Extract the (X, Y) coordinate from the center of the cell holding the provided text.  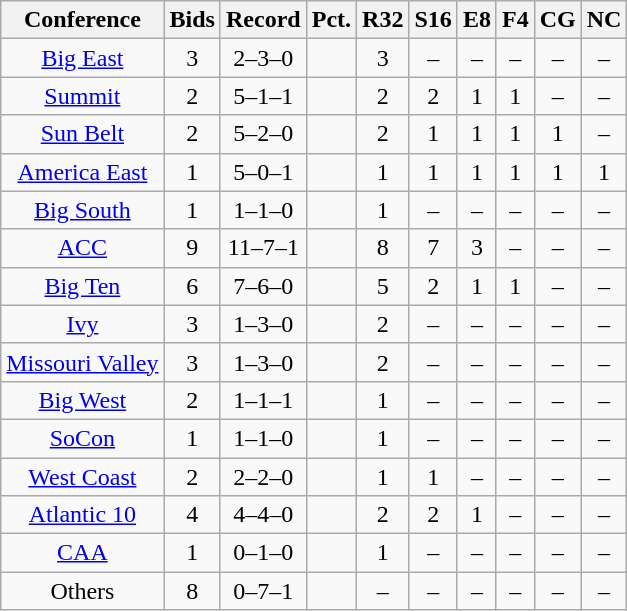
Big South (82, 210)
11–7–1 (263, 248)
Big Ten (82, 286)
Big West (82, 400)
1–1–1 (263, 400)
Conference (82, 20)
5–1–1 (263, 96)
7–6–0 (263, 286)
4 (192, 515)
2–3–0 (263, 58)
7 (433, 248)
S16 (433, 20)
CAA (82, 553)
ACC (82, 248)
F4 (515, 20)
Summit (82, 96)
SoCon (82, 438)
Record (263, 20)
6 (192, 286)
NC (604, 20)
0–7–1 (263, 591)
Others (82, 591)
Ivy (82, 324)
Atlantic 10 (82, 515)
5–2–0 (263, 134)
4–4–0 (263, 515)
West Coast (82, 477)
America East (82, 172)
Sun Belt (82, 134)
CG (558, 20)
9 (192, 248)
Bids (192, 20)
E8 (476, 20)
Missouri Valley (82, 362)
Big East (82, 58)
5–0–1 (263, 172)
2–2–0 (263, 477)
Pct. (331, 20)
R32 (383, 20)
5 (383, 286)
0–1–0 (263, 553)
